Return the (x, y) coordinate for the center point of the cell that contains the specified text.  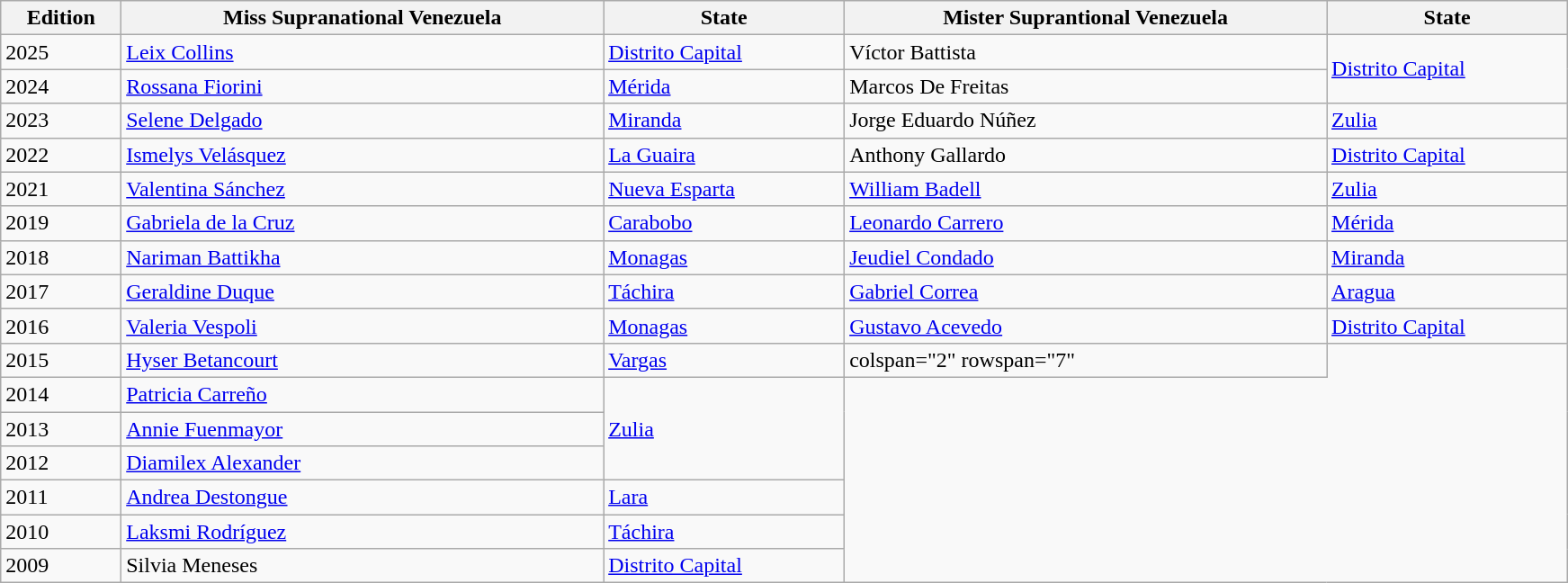
Hyser Betancourt (363, 360)
2023 (61, 121)
Laksmi Rodríguez (363, 532)
La Guaira (724, 155)
2011 (61, 498)
Edition (61, 18)
Diamilex Alexander (363, 463)
Andrea Destongue (363, 498)
Gabriel Correa (1086, 291)
Geraldine Duque (363, 291)
Patricia Carreño (363, 394)
2013 (61, 429)
2017 (61, 291)
Annie Fuenmayor (363, 429)
2019 (61, 223)
Leonardo Carrero (1086, 223)
Jorge Eduardo Núñez (1086, 121)
Ismelys Velásquez (363, 155)
Gabriela de la Cruz (363, 223)
2014 (61, 394)
Silvia Meneses (363, 566)
2009 (61, 566)
Miss Supranational Venezuela (363, 18)
Víctor Battista (1086, 52)
2015 (61, 360)
Lara (724, 498)
2016 (61, 326)
Aragua (1447, 291)
Rossana Fiorini (363, 86)
Nueva Esparta (724, 189)
Valeria Vespoli (363, 326)
Anthony Gallardo (1086, 155)
Vargas (724, 360)
Marcos De Freitas (1086, 86)
Gustavo Acevedo (1086, 326)
Leix Collins (363, 52)
2018 (61, 257)
Carabobo (724, 223)
Valentina Sánchez (363, 189)
Mister Suprantional Venezuela (1086, 18)
colspan="2" rowspan="7" (1086, 360)
2010 (61, 532)
2022 (61, 155)
Selene Delgado (363, 121)
Jeudiel Condado (1086, 257)
William Badell (1086, 189)
2024 (61, 86)
Nariman Battikha (363, 257)
2021 (61, 189)
2012 (61, 463)
2025 (61, 52)
